Return (x, y) of the center of cell containing provided text 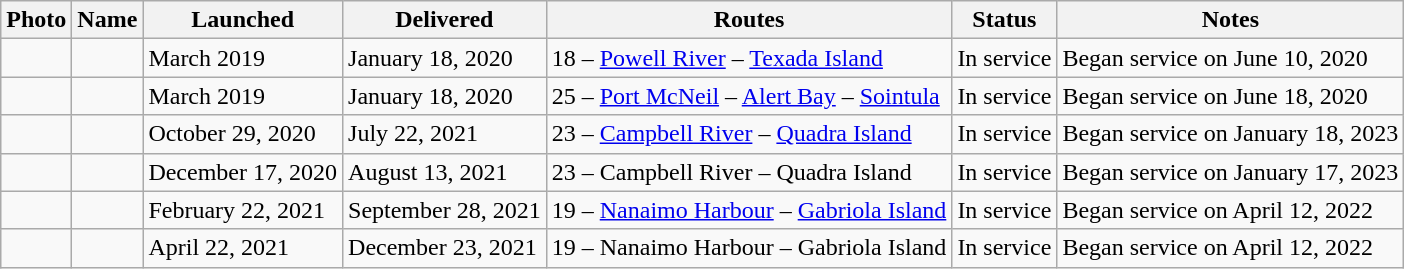
Status (1004, 20)
April 22, 2021 (243, 248)
18 – Powell River – Texada Island (749, 58)
September 28, 2021 (445, 210)
Photo (36, 20)
Routes (749, 20)
Began service on January 17, 2023 (1230, 172)
Began service on January 18, 2023 (1230, 134)
25 – Port McNeil – Alert Bay – Sointula (749, 96)
Began service on June 18, 2020 (1230, 96)
Name (108, 20)
Launched (243, 20)
Delivered (445, 20)
Began service on June 10, 2020 (1230, 58)
December 17, 2020 (243, 172)
December 23, 2021 (445, 248)
October 29, 2020 (243, 134)
Notes (1230, 20)
August 13, 2021 (445, 172)
July 22, 2021 (445, 134)
February 22, 2021 (243, 210)
